Locate the cell with the specified text and output its [x, y] center coordinate. 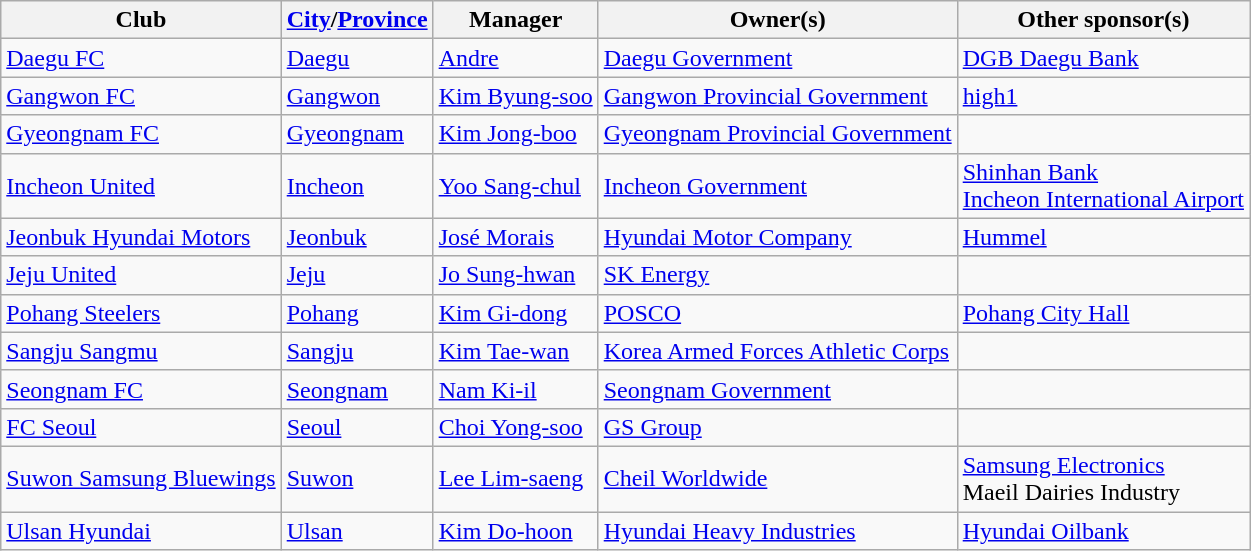
Gyeongnam Provincial Government [778, 134]
Gyeongnam [357, 134]
Yoo Sang-chul [516, 186]
Suwon [357, 478]
Daegu FC [141, 58]
Seongnam Government [778, 389]
Incheon [357, 186]
Seoul [357, 427]
FC Seoul [141, 427]
Gyeongnam FC [141, 134]
Gangwon Provincial Government [778, 96]
Incheon Government [778, 186]
Ulsan Hyundai [141, 531]
Manager [516, 20]
Gangwon [357, 96]
Sangju Sangmu [141, 351]
Sangju [357, 351]
Ulsan [357, 531]
Jeonbuk [357, 237]
Nam Ki-il [516, 389]
Suwon Samsung Bluewings [141, 478]
GS Group [778, 427]
Other sponsor(s) [1103, 20]
Kim Gi-dong [516, 313]
Kim Byung-soo [516, 96]
high1 [1103, 96]
Kim Jong-boo [516, 134]
Jeju United [141, 275]
DGB Daegu Bank [1103, 58]
Cheil Worldwide [778, 478]
Pohang Steelers [141, 313]
SK Energy [778, 275]
Daegu Government [778, 58]
Club [141, 20]
Andre [516, 58]
Pohang City Hall [1103, 313]
POSCO [778, 313]
Hyundai Motor Company [778, 237]
Hummel [1103, 237]
Kim Tae-wan [516, 351]
Samsung ElectronicsMaeil Dairies Industry [1103, 478]
City/Province [357, 20]
Jeju [357, 275]
Hyundai Heavy Industries [778, 531]
Korea Armed Forces Athletic Corps [778, 351]
Shinhan BankIncheon International Airport [1103, 186]
Pohang [357, 313]
Incheon United [141, 186]
Gangwon FC [141, 96]
Jeonbuk Hyundai Motors [141, 237]
Seongnam FC [141, 389]
José Morais [516, 237]
Seongnam [357, 389]
Owner(s) [778, 20]
Choi Yong-soo [516, 427]
Kim Do-hoon [516, 531]
Lee Lim-saeng [516, 478]
Jo Sung-hwan [516, 275]
Hyundai Oilbank [1103, 531]
Daegu [357, 58]
